Pinpoint the cell where the given text exists, returning its [X, Y] midpoint coordinate. 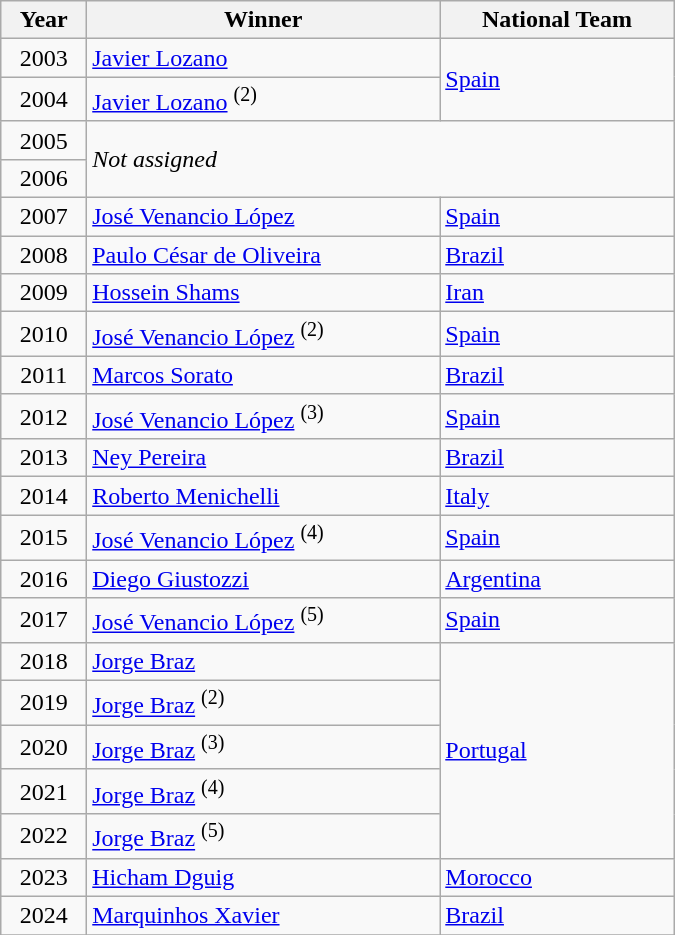
2017 [44, 620]
Year [44, 20]
Jorge Braz (3) [264, 748]
Jorge Braz (2) [264, 702]
Morocco [557, 877]
2019 [44, 702]
2023 [44, 877]
2016 [44, 579]
Marquinhos Xavier [264, 916]
Iran [557, 293]
Javier Lozano (2) [264, 100]
Argentina [557, 579]
Roberto Menichelli [264, 496]
2012 [44, 416]
2005 [44, 140]
2015 [44, 538]
Paulo César de Oliveira [264, 255]
Winner [264, 20]
2006 [44, 178]
Diego Giustozzi [264, 579]
2003 [44, 58]
2021 [44, 792]
José Venancio López (2) [264, 334]
Hossein Shams [264, 293]
José Venancio López (4) [264, 538]
Italy [557, 496]
Jorge Braz [264, 661]
Jorge Braz (4) [264, 792]
José Venancio López (5) [264, 620]
Hicham Dguig [264, 877]
Javier Lozano [264, 58]
Ney Pereira [264, 458]
2004 [44, 100]
2009 [44, 293]
Not assigned [381, 159]
2020 [44, 748]
2022 [44, 836]
2007 [44, 217]
2024 [44, 916]
José Venancio López [264, 217]
José Venancio López (3) [264, 416]
National Team [557, 20]
2008 [44, 255]
Marcos Sorato [264, 375]
2010 [44, 334]
Portugal [557, 750]
2018 [44, 661]
2013 [44, 458]
Jorge Braz (5) [264, 836]
2011 [44, 375]
2014 [44, 496]
